From the cell containing the given text, extract its center point as [x, y] coordinate. 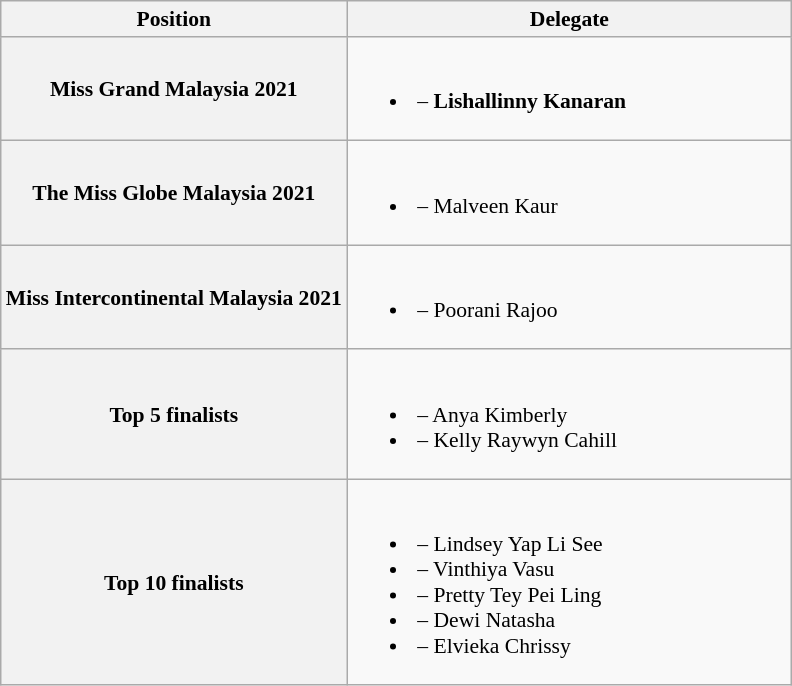
Top 5 finalists [174, 415]
– Lindsey Yap Li See – Vinthiya Vasu – Pretty Tey Pei Ling – Dewi Natasha – Elvieka Chrissy [570, 582]
Miss Intercontinental Malaysia 2021 [174, 297]
– Anya Kimberly – Kelly Raywyn Cahill [570, 415]
The Miss Globe Malaysia 2021 [174, 193]
Top 10 finalists [174, 582]
– Lishallinny Kanaran [570, 89]
Delegate [570, 19]
– Poorani Rajoo [570, 297]
– Malveen Kaur [570, 193]
Position [174, 19]
Miss Grand Malaysia 2021 [174, 89]
